From the cell containing the given text, extract its center point as [x, y] coordinate. 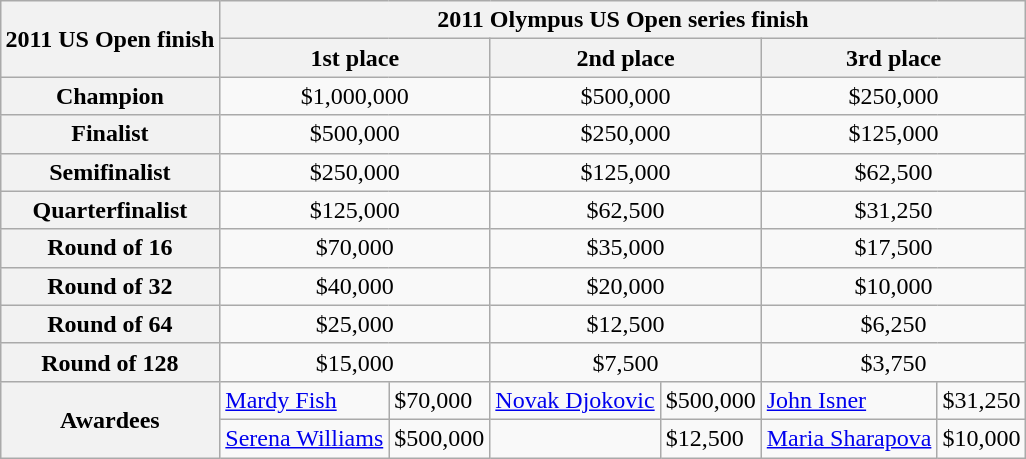
John Isner [849, 400]
Quarterfinalist [110, 210]
Champion [110, 96]
$20,000 [626, 286]
2011 Olympus US Open series finish [623, 20]
1st place [355, 58]
Round of 32 [110, 286]
2nd place [626, 58]
Novak Djokovic [575, 400]
2011 US Open finish [110, 39]
Round of 64 [110, 324]
$6,250 [894, 324]
Maria Sharapova [849, 438]
3rd place [894, 58]
$25,000 [355, 324]
Semifinalist [110, 172]
Round of 128 [110, 362]
Serena Williams [304, 438]
Round of 16 [110, 248]
$17,500 [894, 248]
$40,000 [355, 286]
Mardy Fish [304, 400]
$3,750 [894, 362]
Finalist [110, 134]
Awardees [110, 419]
$35,000 [626, 248]
$1,000,000 [355, 96]
$7,500 [626, 362]
$15,000 [355, 362]
